Return [x, y] of the center of cell containing provided text 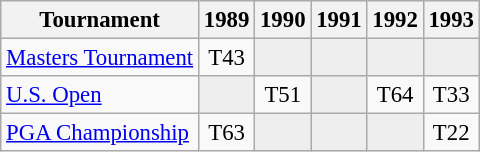
T64 [395, 95]
T51 [283, 95]
1993 [451, 20]
1992 [395, 20]
T22 [451, 133]
Masters Tournament [100, 58]
T43 [227, 58]
1989 [227, 20]
U.S. Open [100, 95]
1991 [339, 20]
T63 [227, 133]
PGA Championship [100, 133]
1990 [283, 20]
T33 [451, 95]
Tournament [100, 20]
